For the text-containing cell, return its midpoint in [x, y] coordinate format. 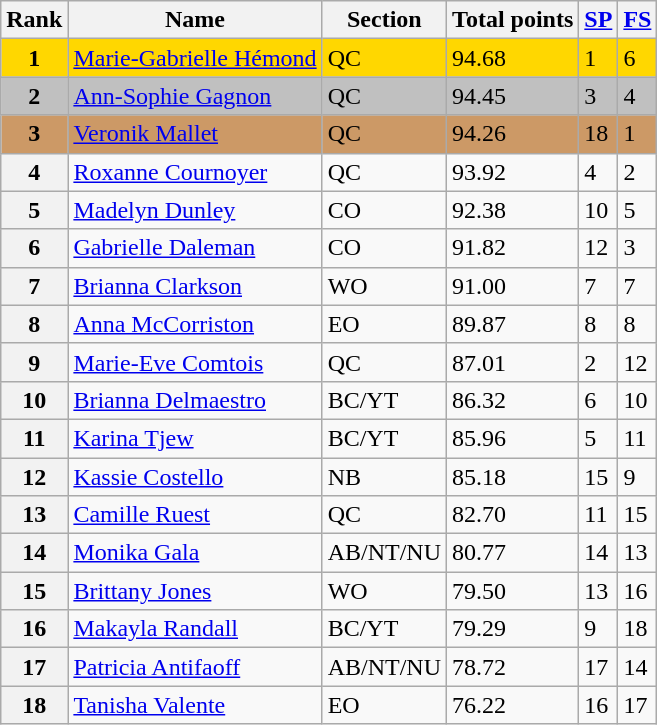
79.50 [513, 591]
Tanisha Valente [195, 705]
Madelyn Dunley [195, 210]
Camille Ruest [195, 515]
NB [384, 477]
85.96 [513, 438]
86.32 [513, 400]
78.72 [513, 667]
94.26 [513, 134]
85.18 [513, 477]
Marie-Eve Comtois [195, 362]
87.01 [513, 362]
92.38 [513, 210]
Section [384, 20]
91.82 [513, 248]
Monika Gala [195, 553]
79.29 [513, 629]
Name [195, 20]
Veronik Mallet [195, 134]
Rank [34, 20]
91.00 [513, 286]
Kassie Costello [195, 477]
Makayla Randall [195, 629]
76.22 [513, 705]
Brittany Jones [195, 591]
Gabrielle Daleman [195, 248]
93.92 [513, 172]
FS [638, 20]
Patricia Antifaoff [195, 667]
Marie-Gabrielle Hémond [195, 58]
Brianna Delmaestro [195, 400]
Roxanne Cournoyer [195, 172]
80.77 [513, 553]
Brianna Clarkson [195, 286]
SP [598, 20]
Anna McCorriston [195, 324]
82.70 [513, 515]
Karina Tjew [195, 438]
89.87 [513, 324]
94.45 [513, 96]
94.68 [513, 58]
Total points [513, 20]
Ann-Sophie Gagnon [195, 96]
